Scan for the cell matching the given text and deliver its (x, y) coordinate at center. 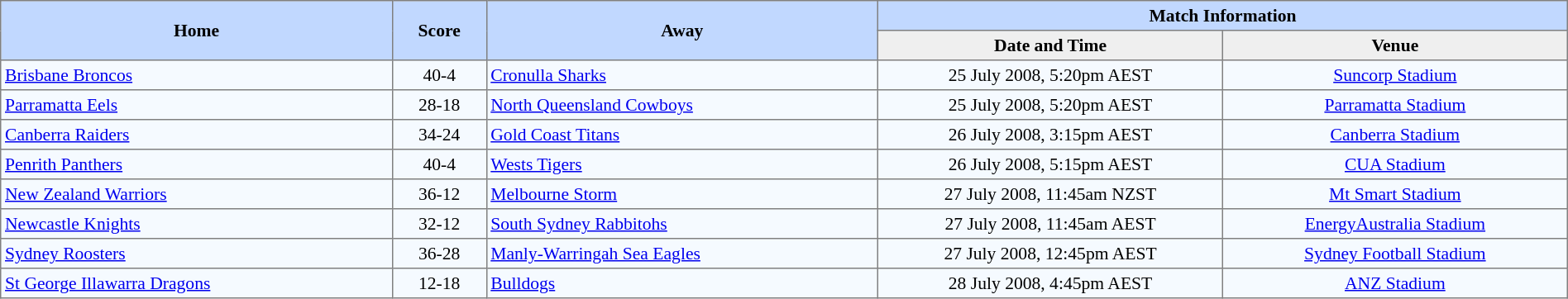
Home (197, 31)
27 July 2008, 11:45am NZST (1050, 194)
Newcastle Knights (197, 224)
36-12 (439, 194)
Gold Coast Titans (682, 135)
ANZ Stadium (1394, 283)
South Sydney Rabbitohs (682, 224)
EnergyAustralia Stadium (1394, 224)
Melbourne Storm (682, 194)
Penrith Panthers (197, 164)
28-18 (439, 105)
36-28 (439, 254)
27 July 2008, 12:45pm AEST (1050, 254)
Canberra Raiders (197, 135)
CUA Stadium (1394, 164)
St George Illawarra Dragons (197, 283)
Canberra Stadium (1394, 135)
Wests Tigers (682, 164)
32-12 (439, 224)
12-18 (439, 283)
Parramatta Stadium (1394, 105)
Parramatta Eels (197, 105)
26 July 2008, 5:15pm AEST (1050, 164)
26 July 2008, 3:15pm AEST (1050, 135)
Manly-Warringah Sea Eagles (682, 254)
Suncorp Stadium (1394, 75)
Mt Smart Stadium (1394, 194)
Away (682, 31)
27 July 2008, 11:45am AEST (1050, 224)
Venue (1394, 45)
Bulldogs (682, 283)
Cronulla Sharks (682, 75)
Brisbane Broncos (197, 75)
34-24 (439, 135)
Sydney Roosters (197, 254)
Date and Time (1050, 45)
Match Information (1223, 16)
New Zealand Warriors (197, 194)
28 July 2008, 4:45pm AEST (1050, 283)
North Queensland Cowboys (682, 105)
Score (439, 31)
Sydney Football Stadium (1394, 254)
